Provide the [x, y] coordinate of the cell's center where the given text is located.  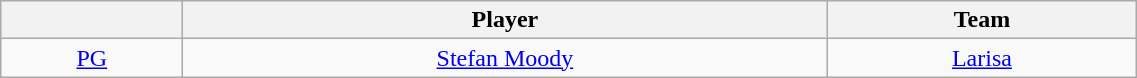
PG [92, 58]
Player [505, 20]
Stefan Moody [505, 58]
Team [982, 20]
Larisa [982, 58]
